Scan for the cell matching the given text and deliver its [x, y] coordinate at center. 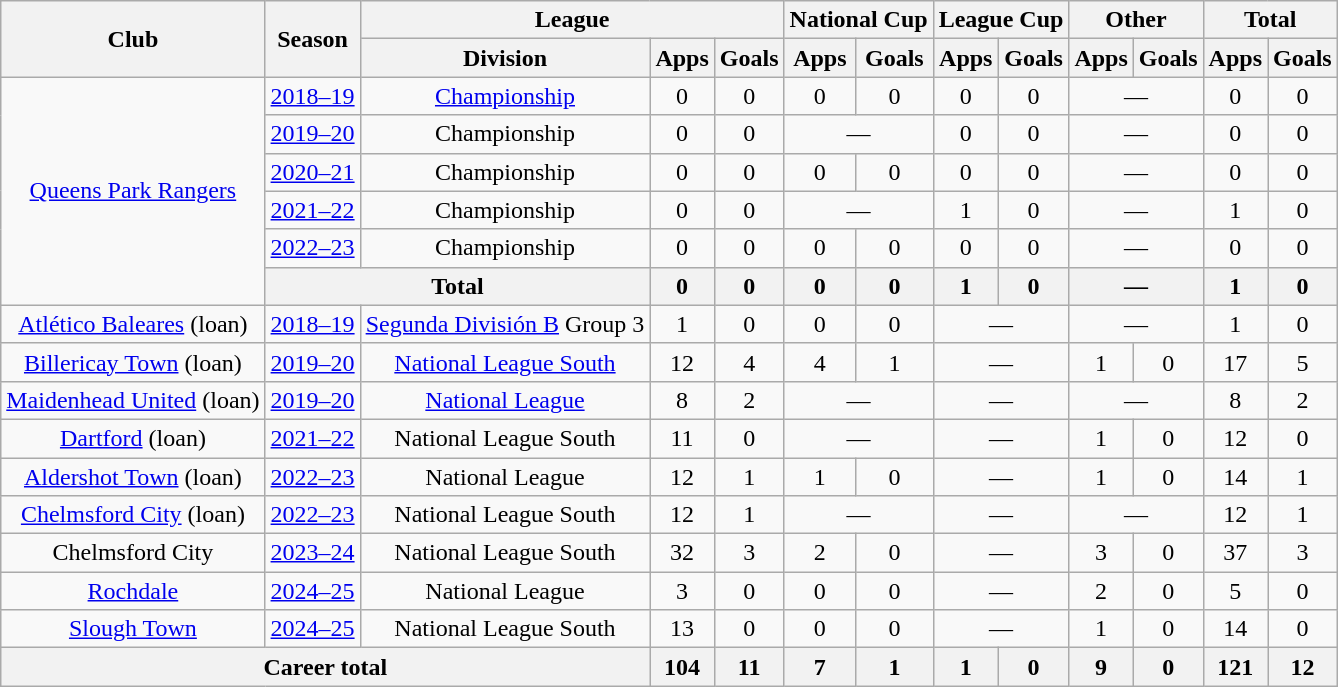
National Cup [858, 20]
Rochdale [133, 591]
Club [133, 39]
2020–21 [312, 172]
2023–24 [312, 553]
Chelmsford City (loan) [133, 515]
121 [1235, 667]
Dartford (loan) [133, 438]
Slough Town [133, 629]
104 [682, 667]
32 [682, 553]
17 [1235, 362]
Segunda División B Group 3 [505, 324]
Career total [326, 667]
Season [312, 39]
7 [820, 667]
Other [1136, 20]
Chelmsford City [133, 553]
Queens Park Rangers [133, 191]
League Cup [1001, 20]
League [572, 20]
Maidenhead United (loan) [133, 400]
37 [1235, 553]
9 [1101, 667]
Billericay Town (loan) [133, 362]
13 [682, 629]
Division [505, 58]
Aldershot Town (loan) [133, 477]
Atlético Baleares (loan) [133, 324]
